Search for the cell housing the specified text and yield its (X, Y) center coordinate. 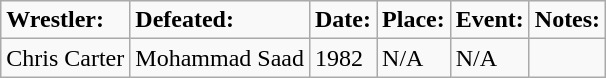
Event: (490, 20)
Mohammad Saad (220, 58)
Date: (342, 20)
Chris Carter (66, 58)
Notes: (567, 20)
Wrestler: (66, 20)
Defeated: (220, 20)
1982 (342, 58)
Place: (414, 20)
